Extract the (X, Y) coordinate from the center of the cell holding the provided text.  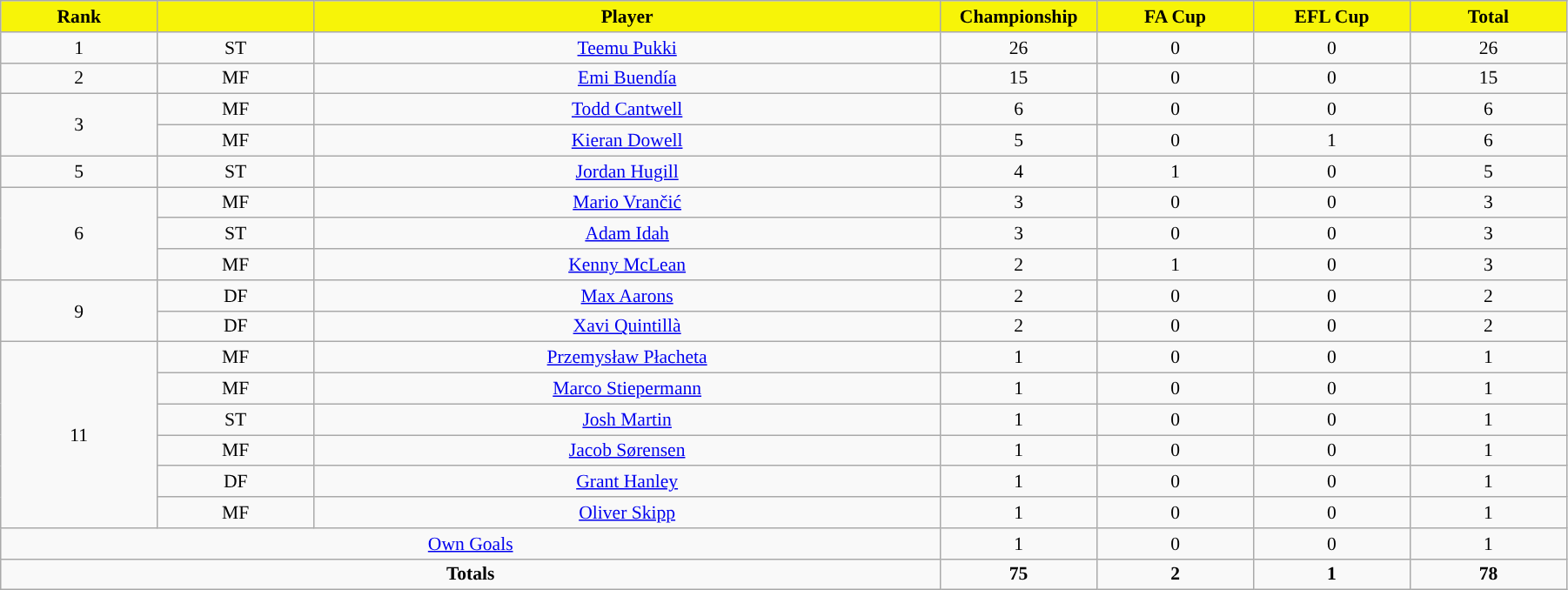
Josh Martin (627, 419)
78 (1488, 574)
Oliver Skipp (627, 513)
Marco Stiepermann (627, 389)
Championship (1019, 17)
75 (1019, 574)
Kieran Dowell (627, 141)
Own Goals (471, 544)
11 (79, 435)
Totals (471, 574)
Xavi Quintillà (627, 326)
Emi Buendía (627, 78)
EFL Cup (1332, 17)
Grant Hanley (627, 482)
Przemysław Płacheta (627, 358)
Kenny McLean (627, 265)
Adam Idah (627, 234)
9 (79, 312)
4 (1019, 171)
Max Aarons (627, 296)
Teemu Pukki (627, 48)
Mario Vrančić (627, 203)
Player (627, 17)
Jacob Sørensen (627, 451)
FA Cup (1176, 17)
Rank (79, 17)
Total (1488, 17)
Todd Cantwell (627, 110)
Jordan Hugill (627, 171)
